Pinpoint the cell where the given text exists, returning its (X, Y) midpoint coordinate. 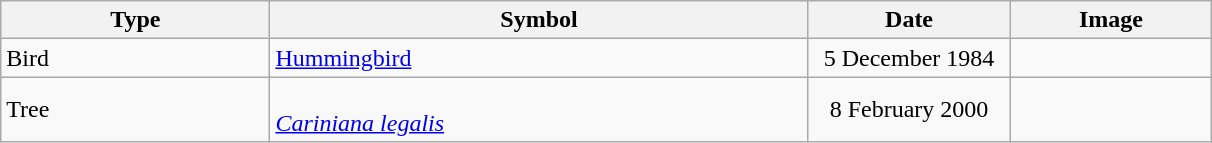
Cariniana legalis (539, 110)
Date (909, 20)
Type (136, 20)
Hummingbird (539, 58)
Bird (136, 58)
8 February 2000 (909, 110)
5 December 1984 (909, 58)
Image (1111, 20)
Tree (136, 110)
Symbol (539, 20)
